Extract the [x, y] coordinate from the center of the cell holding the provided text.  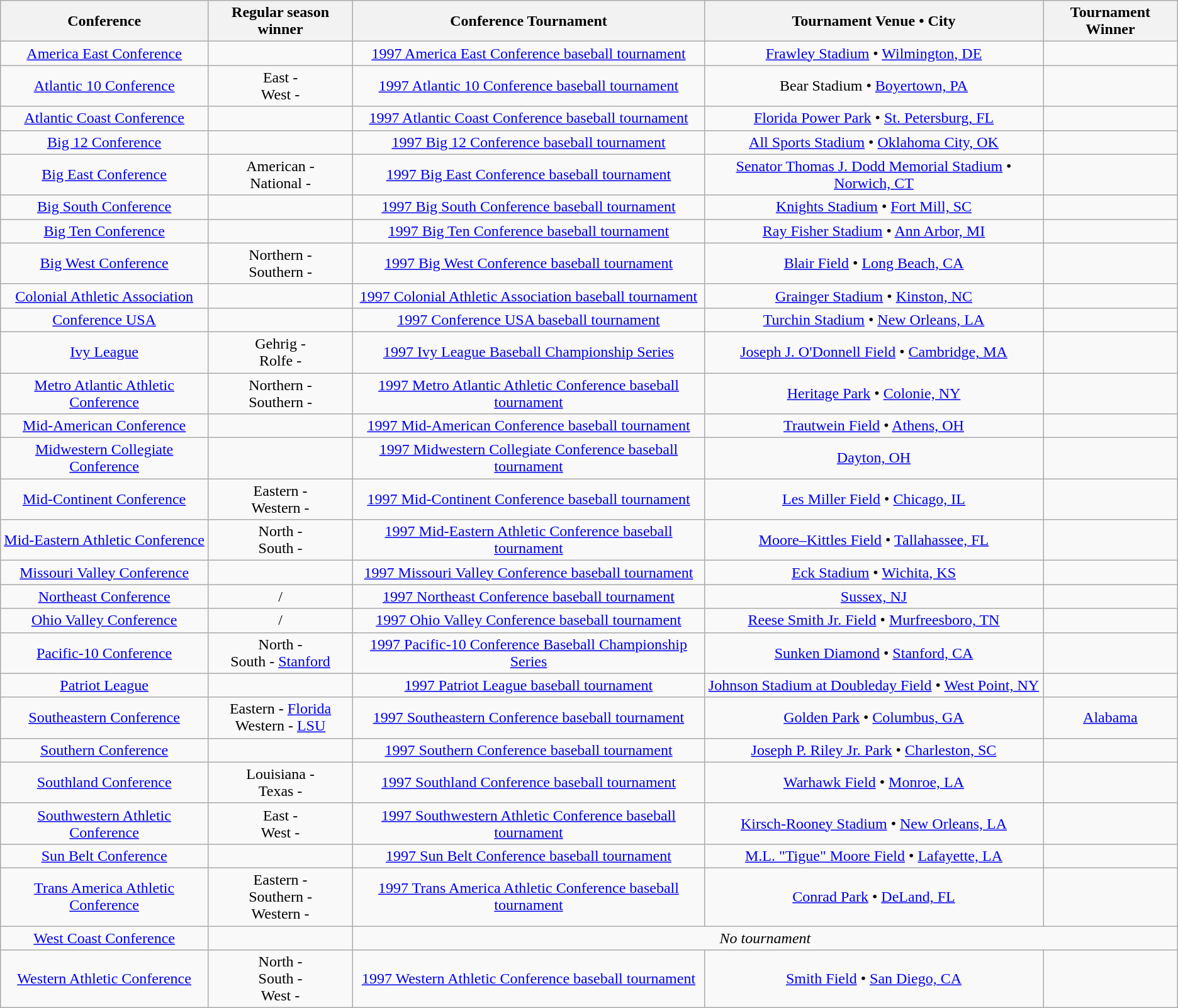
1997 Southeastern Conference baseball tournament [529, 717]
Frawley Stadium • Wilmington, DE [873, 53]
1997 America East Conference baseball tournament [529, 53]
Knights Stadium • Fort Mill, SC [873, 207]
Southland Conference [104, 783]
1997 Southern Conference baseball tournament [529, 750]
Johnson Stadium at Doubleday Field • West Point, NY [873, 685]
Kirsch-Rooney Stadium • New Orleans, LA [873, 823]
1997 Ohio Valley Conference baseball tournament [529, 620]
Pacific-10 Conference [104, 653]
Dayton, OH [873, 458]
Smith Field • San Diego, CA [873, 979]
Big East Conference [104, 175]
Bear Stadium • Boyertown, PA [873, 86]
1997 Missouri Valley Conference baseball tournament [529, 573]
1997 Metro Atlantic Athletic Conference baseball tournament [529, 393]
Ivy League [104, 352]
American - National - [281, 175]
Midwestern Collegiate Conference [104, 458]
Eastern - Western - [281, 500]
Joseph P. Riley Jr. Park • Charleston, SC [873, 750]
Les Miller Field • Chicago, IL [873, 500]
1997 Northeast Conference baseball tournament [529, 596]
1997 Ivy League Baseball Championship Series [529, 352]
Trautwein Field • Athens, OH [873, 426]
1997 Sun Belt Conference baseball tournament [529, 856]
1997 Big 12 Conference baseball tournament [529, 142]
Golden Park • Columbus, GA [873, 717]
Atlantic 10 Conference [104, 86]
Trans America Athletic Conference [104, 897]
Big South Conference [104, 207]
1997 Mid-Eastern Athletic Conference baseball tournament [529, 540]
Conrad Park • DeLand, FL [873, 897]
Conference USA [104, 320]
1997 Big West Conference baseball tournament [529, 263]
Heritage Park • Colonie, NY [873, 393]
Sun Belt Conference [104, 856]
Colonial Athletic Association [104, 296]
Ohio Valley Conference [104, 620]
Mid-Continent Conference [104, 500]
Metro Atlantic Athletic Conference [104, 393]
North - South - West - [281, 979]
Louisiana - Texas - [281, 783]
Blair Field • Long Beach, CA [873, 263]
Atlantic Coast Conference [104, 118]
Reese Smith Jr. Field • Murfreesboro, TN [873, 620]
Tournament Winner [1111, 21]
1997 Big East Conference baseball tournament [529, 175]
1997 Patriot League baseball tournament [529, 685]
Sunken Diamond • Stanford, CA [873, 653]
1997 Conference USA baseball tournament [529, 320]
Alabama [1111, 717]
1997 Pacific-10 Conference Baseball Championship Series [529, 653]
Ray Fisher Stadium • Ann Arbor, MI [873, 231]
Mid-American Conference [104, 426]
1997 Atlantic 10 Conference baseball tournament [529, 86]
Senator Thomas J. Dodd Memorial Stadium • Norwich, CT [873, 175]
Conference Tournament [529, 21]
Southwestern Athletic Conference [104, 823]
Eck Stadium • Wichita, KS [873, 573]
1997 Trans America Athletic Conference baseball tournament [529, 897]
Southern Conference [104, 750]
Western Athletic Conference [104, 979]
Sussex, NJ [873, 596]
Joseph J. O'Donnell Field • Cambridge, MA [873, 352]
Warhawk Field • Monroe, LA [873, 783]
Tournament Venue • City [873, 21]
Northeast Conference [104, 596]
North - South - [281, 540]
1997 Mid-American Conference baseball tournament [529, 426]
1997 Western Athletic Conference baseball tournament [529, 979]
West Coast Conference [104, 938]
1997 Big Ten Conference baseball tournament [529, 231]
1997 Atlantic Coast Conference baseball tournament [529, 118]
Grainger Stadium • Kinston, NC [873, 296]
Southeastern Conference [104, 717]
Big Ten Conference [104, 231]
1997 Mid-Continent Conference baseball tournament [529, 500]
M.L. "Tigue" Moore Field • Lafayette, LA [873, 856]
North - South - Stanford [281, 653]
1997 Midwestern Collegiate Conference baseball tournament [529, 458]
Turchin Stadium • New Orleans, LA [873, 320]
Missouri Valley Conference [104, 573]
Big West Conference [104, 263]
Patriot League [104, 685]
Mid-Eastern Athletic Conference [104, 540]
Eastern - Southern - Western - [281, 897]
Moore–Kittles Field • Tallahassee, FL [873, 540]
1997 Colonial Athletic Association baseball tournament [529, 296]
Conference [104, 21]
Eastern - FloridaWestern - LSU [281, 717]
Gehrig - Rolfe - [281, 352]
1997 Southland Conference baseball tournament [529, 783]
1997 Big South Conference baseball tournament [529, 207]
No tournament [765, 938]
America East Conference [104, 53]
Big 12 Conference [104, 142]
Florida Power Park • St. Petersburg, FL [873, 118]
1997 Southwestern Athletic Conference baseball tournament [529, 823]
Regular season winner [281, 21]
All Sports Stadium • Oklahoma City, OK [873, 142]
